Extract the (X, Y) coordinate from the center of the cell holding the provided text.  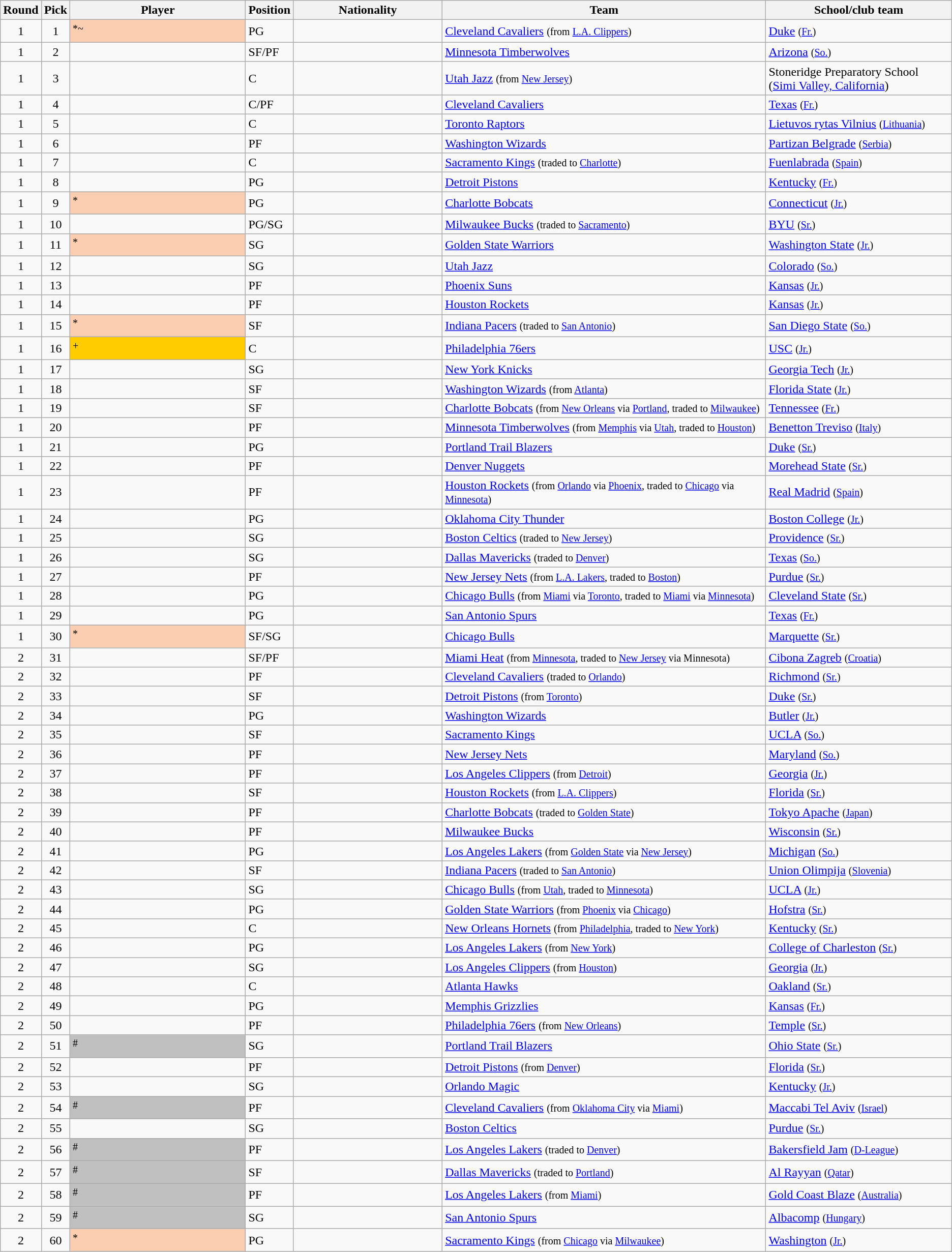
Providence (Sr.) (858, 538)
26 (55, 557)
18 (55, 389)
Michigan (So.) (858, 851)
45 (55, 929)
6 (55, 143)
34 (55, 716)
14 (55, 305)
Oakland (Sr.) (858, 987)
Los Angeles Clippers (from Detroit) (604, 773)
Los Angeles Lakers (from Golden State via New Jersey) (604, 851)
Ohio State (Sr.) (858, 1047)
43 (55, 889)
Morehead State (Sr.) (858, 466)
30 (55, 637)
23 (55, 492)
Bakersfield Jam (D-League) (858, 1149)
50 (55, 1025)
48 (55, 987)
15 (55, 325)
Milwaukee Bucks (604, 831)
USC (Jr.) (858, 349)
College of Charleston (Sr.) (858, 948)
Lietuvos rytas Vilnius (Lithuania) (858, 124)
Temple (Sr.) (858, 1025)
Dallas Mavericks (traded to Denver) (604, 557)
New York Knicks (604, 369)
55 (55, 1128)
7 (55, 163)
5 (55, 124)
Kentucky (Sr.) (858, 929)
Chicago Bulls (from Utah, traded to Minnesota) (604, 889)
Cleveland Cavaliers (604, 104)
52 (55, 1067)
Cleveland State (Sr.) (858, 596)
Los Angeles Lakers (from New York) (604, 948)
57 (55, 1173)
58 (55, 1195)
Phoenix Suns (604, 285)
22 (55, 466)
Player (158, 10)
UCLA (Jr.) (858, 889)
Kansas (Fr.) (858, 1006)
Orlando Magic (604, 1087)
Butler (Jr.) (858, 716)
Philadelphia 76ers (from New Orleans) (604, 1025)
Real Madrid (Spain) (858, 492)
Colorado (So.) (858, 266)
31 (55, 658)
Maryland (So.) (858, 754)
10 (55, 224)
Detroit Pistons (from Denver) (604, 1067)
Team (604, 10)
38 (55, 793)
Maccabi Tel Aviv (Israel) (858, 1108)
35 (55, 735)
41 (55, 851)
Partizan Belgrade (Serbia) (858, 143)
Kentucky (Fr.) (858, 182)
Connecticut (Jr.) (858, 203)
49 (55, 1006)
Chicago Bulls (604, 637)
Cleveland Cavaliers (traded to Orlando) (604, 677)
Houston Rockets (from L.A. Clippers) (604, 793)
Milwaukee Bucks (traded to Sacramento) (604, 224)
39 (55, 812)
47 (55, 967)
Boston Celtics (604, 1128)
36 (55, 754)
Benetton Treviso (Italy) (858, 427)
Sacramento Kings (604, 735)
Position (270, 10)
24 (55, 519)
Stoneridge Preparatory School(Simi Valley, California) (858, 78)
Al Rayyan (Qatar) (858, 1173)
Tennessee (Fr.) (858, 408)
27 (55, 577)
Marquette (Sr.) (858, 637)
56 (55, 1149)
Dallas Mavericks (traded to Portland) (604, 1173)
Golden State Warriors (from Phoenix via Chicago) (604, 909)
Minnesota Timberwolves (604, 52)
Utah Jazz (from New Jersey) (604, 78)
Cibona Zagreb (Croatia) (858, 658)
+ (158, 349)
Florida State (Jr.) (858, 389)
Toronto Raptors (604, 124)
32 (55, 677)
New Orleans Hornets (from Philadelphia, traded to New York) (604, 929)
Cleveland Cavaliers (from Oklahoma City via Miami) (604, 1108)
20 (55, 427)
29 (55, 615)
C/PF (270, 104)
Sacramento Kings (from Chicago via Milwaukee) (604, 1240)
Kentucky (Jr.) (858, 1087)
17 (55, 369)
Houston Rockets (604, 305)
Duke (Fr.) (858, 32)
9 (55, 203)
40 (55, 831)
Boston Celtics (traded to New Jersey) (604, 538)
54 (55, 1108)
Miami Heat (from Minnesota, traded to New Jersey via Minnesota) (604, 658)
Los Angeles Lakers (traded to Denver) (604, 1149)
Washington State (Jr.) (858, 245)
Arizona (So.) (858, 52)
PG/SG (270, 224)
Albacomp (Hungary) (858, 1217)
Oklahoma City Thunder (604, 519)
60 (55, 1240)
59 (55, 1217)
Pick (55, 10)
Texas (So.) (858, 557)
25 (55, 538)
Richmond (Sr.) (858, 677)
51 (55, 1047)
4 (55, 104)
Cleveland Cavaliers (from L.A. Clippers) (604, 32)
Boston College (Jr.) (858, 519)
Nationality (368, 10)
53 (55, 1087)
Memphis Grizzlies (604, 1006)
Detroit Pistons (604, 182)
BYU (Sr.) (858, 224)
Utah Jazz (604, 266)
New Jersey Nets (604, 754)
Charlotte Bobcats (604, 203)
Gold Coast Blaze (Australia) (858, 1195)
11 (55, 245)
19 (55, 408)
Philadelphia 76ers (604, 349)
Chicago Bulls (from Miami via Toronto, traded to Miami via Minnesota) (604, 596)
Georgia Tech (Jr.) (858, 369)
San Diego State (So.) (858, 325)
School/club team (858, 10)
42 (55, 870)
8 (55, 182)
UCLA (So.) (858, 735)
*~ (158, 32)
Golden State Warriors (604, 245)
Denver Nuggets (604, 466)
46 (55, 948)
Round (21, 10)
Sacramento Kings (traded to Charlotte) (604, 163)
Fuenlabrada (Spain) (858, 163)
21 (55, 447)
Tokyo Apache (Japan) (858, 812)
SF/SG (270, 637)
28 (55, 596)
Charlotte Bobcats (from New Orleans via Portland, traded to Milwaukee) (604, 408)
Houston Rockets (from Orlando via Phoenix, traded to Chicago via Minnesota) (604, 492)
Hofstra (Sr.) (858, 909)
12 (55, 266)
Los Angeles Clippers (from Houston) (604, 967)
Los Angeles Lakers (from Miami) (604, 1195)
Atlanta Hawks (604, 987)
Wisconsin (Sr.) (858, 831)
44 (55, 909)
Minnesota Timberwolves (from Memphis via Utah, traded to Houston) (604, 427)
Detroit Pistons (from Toronto) (604, 696)
16 (55, 349)
Union Olimpija (Slovenia) (858, 870)
Charlotte Bobcats (traded to Golden State) (604, 812)
3 (55, 78)
37 (55, 773)
Washington (Jr.) (858, 1240)
13 (55, 285)
Washington Wizards (from Atlanta) (604, 389)
33 (55, 696)
New Jersey Nets (from L.A. Lakers, traded to Boston) (604, 577)
